For the text-containing cell, return its midpoint in [X, Y] coordinate format. 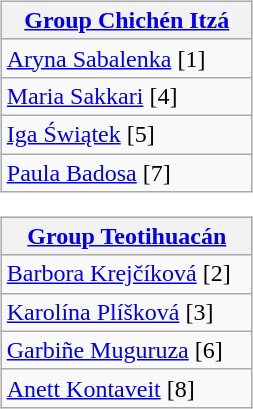
Group Teotihuacán [126, 236]
Anett Kontaveit [8] [126, 388]
Garbiñe Muguruza [6] [126, 350]
Aryna Sabalenka [1] [126, 58]
Karolína Plíšková [3] [126, 312]
Barbora Krejčíková [2] [126, 274]
Paula Badosa [7] [126, 173]
Maria Sakkari [4] [126, 96]
Group Chichén Itzá [126, 20]
Iga Świątek [5] [126, 134]
